Pinpoint the cell where the given text exists, returning its [x, y] midpoint coordinate. 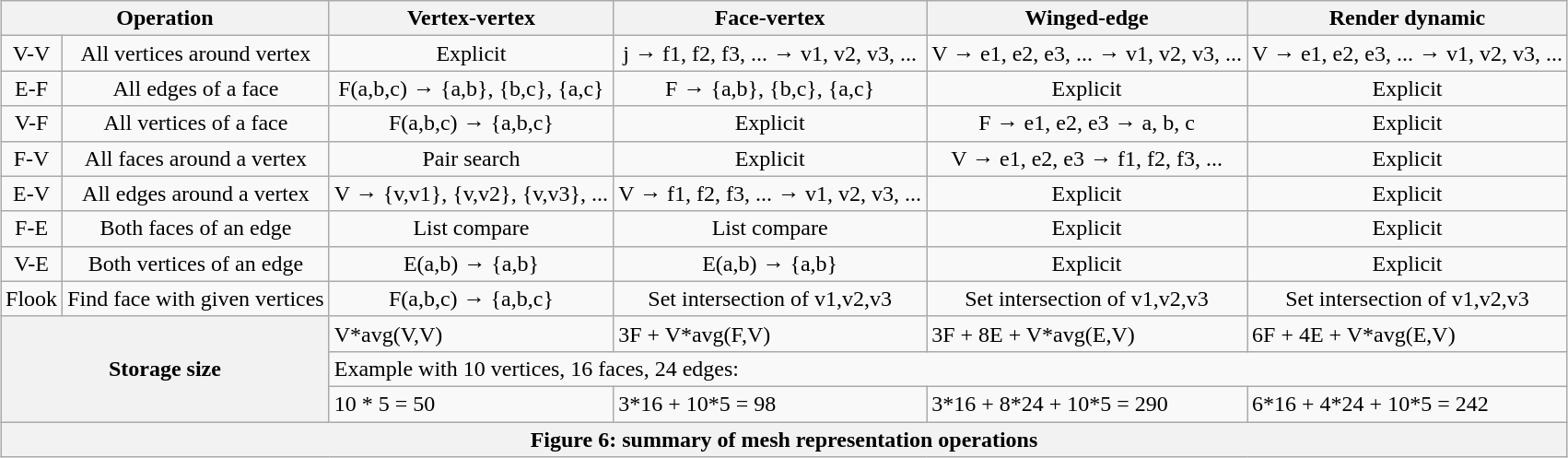
V-E [31, 264]
Both vertices of an edge [196, 264]
10 * 5 = 50 [471, 404]
E-V [31, 194]
6F + 4E + V*avg(E,V) [1408, 334]
All vertices around vertex [196, 53]
V → f1, f2, f3, ... → v1, v2, v3, ... [770, 194]
F → {a,b}, {b,c}, {a,c} [770, 88]
Render dynamic [1408, 18]
3F + 8E + V*avg(E,V) [1087, 334]
Face-vertex [770, 18]
E-F [31, 88]
F-E [31, 229]
V*avg(V,V) [471, 334]
F-V [31, 159]
V-V [31, 53]
Operation [166, 18]
All edges around a vertex [196, 194]
j → f1, f2, f3, ... → v1, v2, v3, ... [770, 53]
Example with 10 vertices, 16 faces, 24 edges: [948, 369]
6*16 + 4*24 + 10*5 = 242 [1408, 404]
3F + V*avg(F,V) [770, 334]
All faces around a vertex [196, 159]
Flook [31, 299]
Storage size [166, 369]
3*16 + 8*24 + 10*5 = 290 [1087, 404]
F(a,b,c) → {a,b}, {b,c}, {a,c} [471, 88]
F → e1, e2, e3 → a, b, c [1087, 123]
V-F [31, 123]
Both faces of an edge [196, 229]
Find face with given vertices [196, 299]
Figure 6: summary of mesh representation operations [785, 440]
Vertex-vertex [471, 18]
All vertices of a face [196, 123]
V → {v,v1}, {v,v2}, {v,v3}, ... [471, 194]
Pair search [471, 159]
Winged-edge [1087, 18]
V → e1, e2, e3 → f1, f2, f3, ... [1087, 159]
3*16 + 10*5 = 98 [770, 404]
All edges of a face [196, 88]
